For the text-containing cell, return its midpoint in [X, Y] coordinate format. 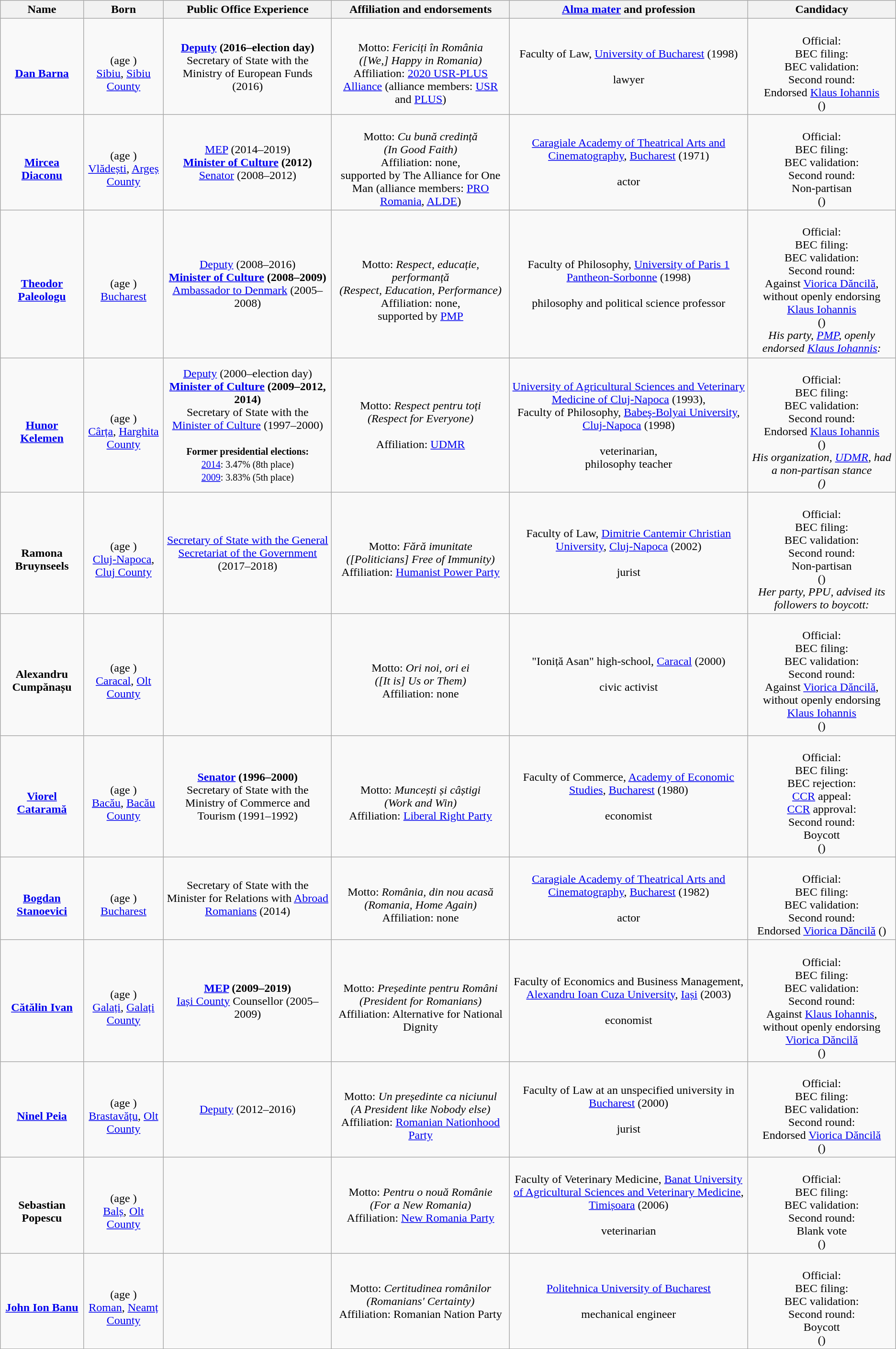
Motto: Respect, educație, performanță(Respect, Education, Performance)Affiliation: none,supported by PMP [421, 284]
Motto: Certitudinea românilor(Romanians' Certainty)Affiliation: Romanian Nation Party [421, 1301]
Faculty of Commerce, Academy of Economic Studies, Bucharest (1980)economist [628, 796]
Motto: Fericiți în România([We,] Happy in Romania)Affiliation: 2020 USR-PLUS Alliance (alliance members: USR and PLUS) [421, 67]
Motto: Fără imunitate([Politicians] Free of Immunity)Affiliation: Humanist Power Party [421, 553]
Deputy (2008–2016)Minister of Culture (2008–2009)Ambassador to Denmark (2005–2008) [248, 284]
Dan Barna [42, 67]
Official: BEC filing: BEC validation: Second round:Endorsed Viorica Dăncilă () [821, 898]
Alexandru Cumpănașu [42, 674]
Faculty of Philosophy, University of Paris 1 Pantheon-Sorbonne (1998)philosophy and political science professor [628, 284]
Official: BEC filing: BEC validation: Second round:Blank vote() [821, 1205]
Ninel Peia [42, 1109]
(age )Brastavățu, Olt County [123, 1109]
Official: BEC filing: BEC validation: Second round:Boycott() [821, 1301]
Faculty of Veterinary Medicine, Banat University of Agricultural Sciences and Veterinary Medicine, Timișoara (2006)veterinarian [628, 1205]
Secretary of State with the Minister for Relations with Abroad Romanians (2014) [248, 898]
Caragiale Academy of Theatrical Arts and Cinematography, Bucharest (1982)actor [628, 898]
Official: BEC filing: BEC validation: Second round:Endorsed Klaus Iohannis() [821, 67]
(age )Vlădești, Argeș County [123, 162]
(age )Cârța, Harghita County [123, 425]
Motto: Muncești și câștigi(Work and Win)Affiliation: Liberal Right Party [421, 796]
Faculty of Law, University of Bucharest (1998)lawyer [628, 67]
Cătălin Ivan [42, 1001]
Official: BEC filing: BEC validation: Second round:Against Viorica Dăncilă, without openly endorsing Klaus Iohannis() [821, 674]
Deputy (2016–election day)Secretary of State with the Ministry of European Funds (2016) [248, 67]
Name [42, 10]
Caragiale Academy of Theatrical Arts and Cinematography, Bucharest (1971)actor [628, 162]
Public Office Experience [248, 10]
Candidacy [821, 10]
Motto: Președinte pentru Români(President for Romanians)Affiliation: Alternative for National Dignity [421, 1001]
Sebastian Popescu [42, 1205]
(age )Balș, Olt County [123, 1205]
Theodor Paleologu [42, 284]
Motto: Ori noi, ori ei([It is] Us or Them)Affiliation: none [421, 674]
"Ioniță Asan" high-school, Caracal (2000)civic activist [628, 674]
(age )Roman, Neamț County [123, 1301]
MEP (2014–2019)Minister of Culture (2012)Senator (2008–2012) [248, 162]
Faculty of Economics and Business Management, Alexandru Ioan Cuza University, Iași (2003)economist [628, 1001]
Born [123, 10]
Official: BEC filing: BEC rejection: CCR appeal: CCR approval: Second round:Boycott() [821, 796]
Official: BEC filing: BEC validation: Second round:Endorsed Klaus Iohannis()His organization, UDMR, had a non-partisan stance() [821, 425]
Official: BEC filing: BEC validation: Second round:Non-partisan() [821, 162]
(age )Bacău, Bacău County [123, 796]
Secretary of State with the General Secretariat of the Government (2017–2018) [248, 553]
Senator (1996–2000)Secretary of State with the Ministry of Commerce and Tourism (1991–1992) [248, 796]
(age )Caracal, Olt County [123, 674]
Politehnica University of Bucharestmechanical engineer [628, 1301]
Motto: Respect pentru toți(Respect for Everyone)Affiliation: UDMR [421, 425]
Ramona Bruynseels [42, 553]
Motto: România, din nou acasă(Romania, Home Again)Affiliation: none [421, 898]
Mircea Diaconu [42, 162]
Motto: Cu bună credință(In Good Faith)Affiliation: none,supported by The Alliance for One Man (alliance members: PRO Romania, ALDE) [421, 162]
(age )Sibiu, Sibiu County [123, 67]
MEP (2009–2019)Iași County Counsellor (2005–2009) [248, 1001]
John Ion Banu [42, 1301]
Official: BEC filing: BEC validation: Second round:Against Klaus Iohannis, without openly endorsing Viorica Dăncilă() [821, 1001]
Affiliation and endorsements [421, 10]
Bogdan Stanoevici [42, 898]
Viorel Cataramă [42, 796]
(age )Cluj-Napoca, Cluj County [123, 553]
Faculty of Law at an unspecified university in Bucharest (2000)jurist [628, 1109]
(age )Galați, Galați County [123, 1001]
Motto: Un președinte ca niciunul(A President like Nobody else)Affiliation: Romanian Nationhood Party [421, 1109]
Official: BEC filing: BEC validation: Second round:Endorsed Viorica Dăncilă() [821, 1109]
Alma mater and profession [628, 10]
Faculty of Law, Dimitrie Cantemir Christian University, Cluj-Napoca (2002)jurist [628, 553]
Motto: Pentru o nouă Românie(For a New Romania)Affiliation: New Romania Party [421, 1205]
Hunor Kelemen [42, 425]
Deputy (2012–2016) [248, 1109]
Official: BEC filing: BEC validation: Second round:Non-partisan()Her party, PPU, advised its followers to boycott: [821, 553]
